Output the [X, Y] coordinate of the center of the cell containing the given text.  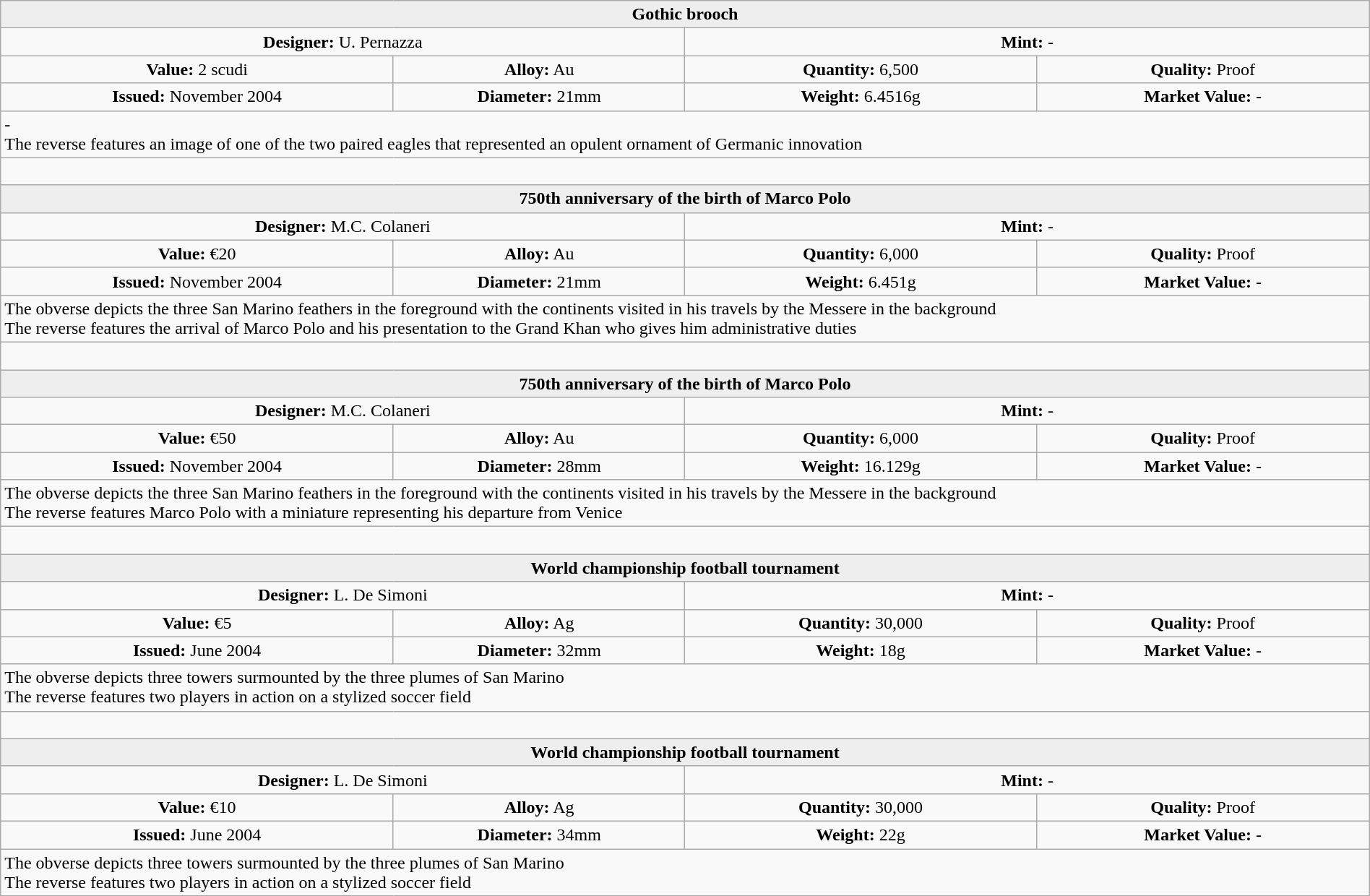
Weight: 22g [861, 835]
Diameter: 28mm [539, 466]
Value: €20 [197, 254]
Value: €50 [197, 439]
Diameter: 32mm [539, 650]
Weight: 18g [861, 650]
Weight: 16.129g [861, 466]
Diameter: 34mm [539, 835]
Value: 2 scudi [197, 69]
Value: €5 [197, 623]
Weight: 6.451g [861, 281]
Designer: U. Pernazza [342, 42]
Value: €10 [197, 807]
-The reverse features an image of one of the two paired eagles that represented an opulent ornament of Germanic innovation [685, 134]
Quantity: 6,500 [861, 69]
Weight: 6.4516g [861, 97]
Gothic brooch [685, 14]
